Determine the (X, Y) coordinate at the center of the cell enclosing the given text.  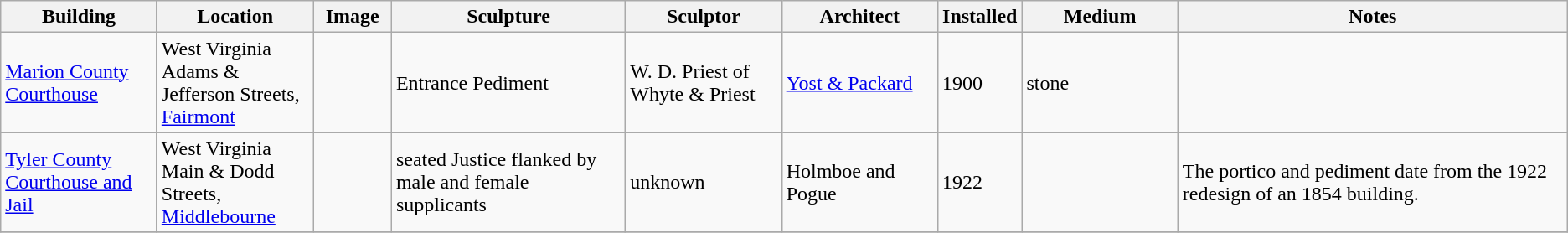
West VirginiaMain & Dodd Streets,Middlebourne (235, 183)
Location (235, 17)
The portico and pediment date from the 1922 redesign of an 1854 building. (1372, 183)
W. D. Priest of Whyte & Priest (704, 82)
Sculpture (508, 17)
Entrance Pediment (508, 82)
Architect (859, 17)
Sculptor (704, 17)
Medium (1100, 17)
Tyler County Courthouse and Jail (79, 183)
Holmboe and Pogue (859, 183)
Notes (1372, 17)
unknown (704, 183)
seated Justice flanked by male and female supplicants (508, 183)
West VirginiaAdams & Jefferson Streets,Fairmont (235, 82)
Installed (980, 17)
Image (352, 17)
Building (79, 17)
stone (1100, 82)
Marion County Courthouse (79, 82)
1900 (980, 82)
Yost & Packard (859, 82)
1922 (980, 183)
